Pinpoint the cell where the given text exists, returning its (x, y) midpoint coordinate. 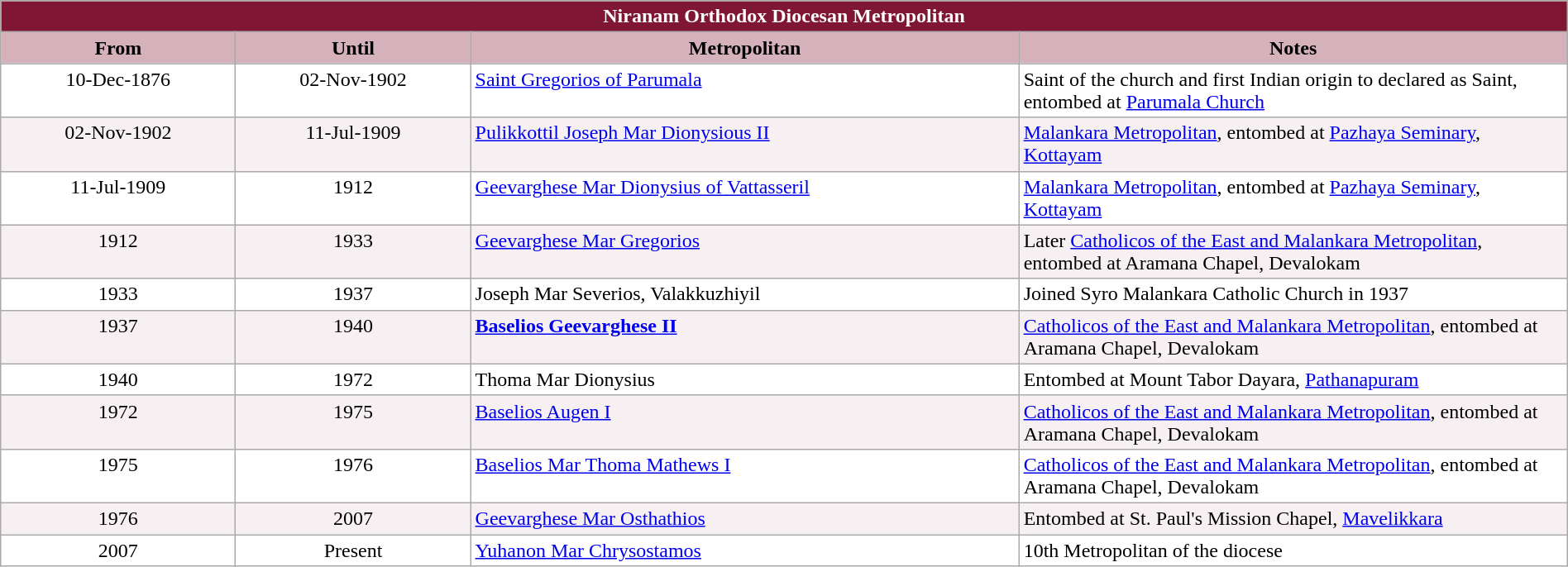
Saint of the church and first Indian origin to declared as Saint, entombed at Parumala Church (1293, 91)
10-Dec-1876 (118, 91)
Joined Syro Malankara Catholic Church in 1937 (1293, 294)
Thoma Mar Dionysius (744, 379)
Niranam Orthodox Diocesan Metropolitan (784, 17)
Baselios Augen I (744, 422)
Entombed at Mount Tabor Dayara, Pathanapuram (1293, 379)
Saint Gregorios of Parumala (744, 91)
Later Catholicos of the East and Malankara Metropolitan, entombed at Aramana Chapel, Devalokam (1293, 251)
Yuhanon Mar Chrysostamos (744, 550)
Baselios Geevarghese II (744, 337)
Entombed at St. Paul's Mission Chapel, Mavelikkara (1293, 518)
Geevarghese Mar Gregorios (744, 251)
Notes (1293, 48)
Until (353, 48)
Present (353, 550)
From (118, 48)
Metropolitan (744, 48)
Geevarghese Mar Osthathios (744, 518)
Joseph Mar Severios, Valakkuzhiyil (744, 294)
Pulikkottil Joseph Mar Dionysious II (744, 144)
Baselios Mar Thoma Mathews I (744, 476)
Geevarghese Mar Dionysius of Vattasseril (744, 198)
10th Metropolitan of the diocese (1293, 550)
